Search for the cell housing the specified text and yield its (X, Y) center coordinate. 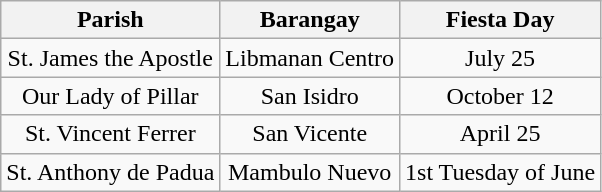
Fiesta Day (500, 20)
St. Anthony de Padua (110, 172)
Barangay (310, 20)
St. James the Apostle (110, 58)
October 12 (500, 96)
July 25 (500, 58)
1st Tuesday of June (500, 172)
Our Lady of Pillar (110, 96)
San Isidro (310, 96)
Mambulo Nuevo (310, 172)
April 25 (500, 134)
Parish (110, 20)
St. Vincent Ferrer (110, 134)
Libmanan Centro (310, 58)
San Vicente (310, 134)
